Capture the cell that displays the provided text and extract its [x, y] central coordinate. 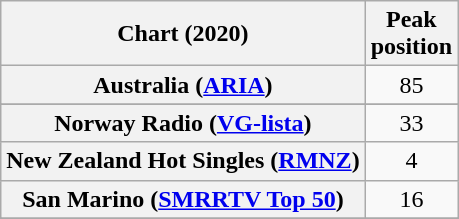
Peakposition [411, 34]
16 [411, 199]
4 [411, 161]
33 [411, 123]
Chart (2020) [183, 34]
Australia (ARIA) [183, 85]
San Marino (SMRRTV Top 50) [183, 199]
New Zealand Hot Singles (RMNZ) [183, 161]
Norway Radio (VG-lista) [183, 123]
85 [411, 85]
